Output the (X, Y) coordinate of the center of the cell containing the given text.  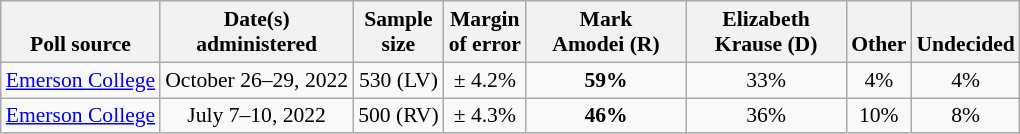
± 4.2% (485, 80)
Undecided (965, 32)
8% (965, 116)
Samplesize (398, 32)
July 7–10, 2022 (256, 116)
33% (766, 80)
10% (878, 116)
46% (606, 116)
MarkAmodei (R) (606, 32)
530 (LV) (398, 80)
ElizabethKrause (D) (766, 32)
36% (766, 116)
± 4.3% (485, 116)
500 (RV) (398, 116)
Date(s)administered (256, 32)
October 26–29, 2022 (256, 80)
Marginof error (485, 32)
Other (878, 32)
59% (606, 80)
Poll source (80, 32)
